Identify which cell holds the provided text, then report its (X, Y) central coordinate. 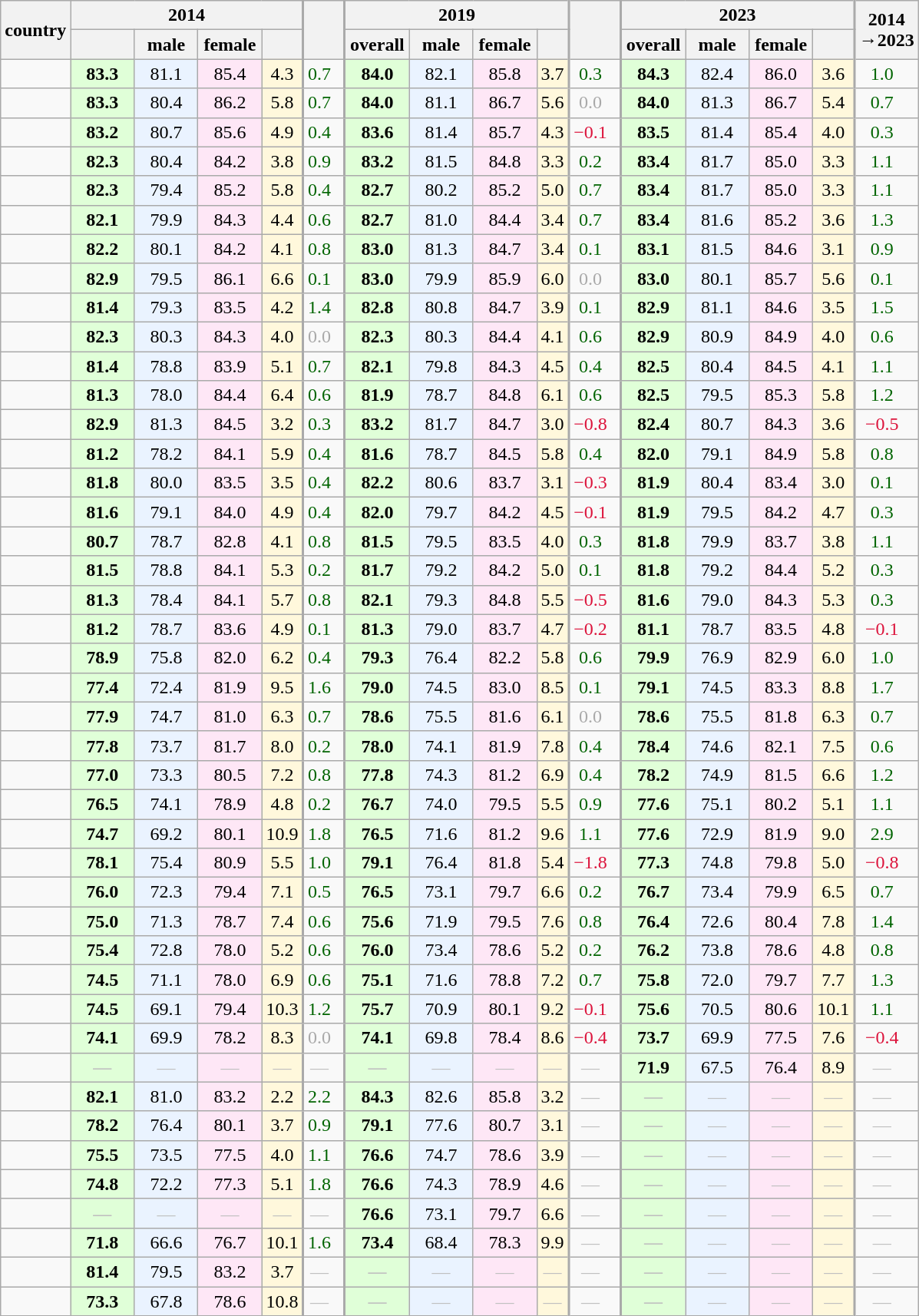
70.9 (441, 1009)
9.9 (553, 1242)
72.2 (166, 1184)
69.8 (441, 1038)
72.4 (166, 687)
4.4 (283, 220)
77.9 (103, 716)
72.6 (717, 921)
71.3 (166, 921)
86.0 (782, 74)
2019 (457, 15)
10.8 (283, 1301)
85.9 (505, 278)
72.9 (717, 833)
73.8 (717, 951)
−0.2 (595, 629)
75.7 (377, 1009)
77.0 (103, 775)
country (35, 30)
71.1 (166, 980)
10.9 (283, 833)
69.1 (166, 1009)
10.3 (283, 1009)
80.0 (166, 483)
7.4 (283, 921)
74.6 (717, 746)
72.3 (166, 892)
80.5 (230, 775)
8.3 (283, 1038)
−0.3 (595, 483)
74.0 (441, 804)
80.8 (441, 307)
85.3 (782, 395)
8.0 (283, 746)
70.5 (717, 1009)
2014→2023 (886, 30)
2.9 (886, 833)
9.2 (553, 1009)
0.5 (324, 892)
86.1 (230, 278)
77.4 (103, 687)
8.6 (553, 1038)
9.5 (283, 687)
67.8 (166, 1301)
76.9 (717, 658)
2014 (187, 15)
9.0 (834, 833)
67.5 (717, 1067)
83.1 (653, 249)
5.7 (283, 600)
1.7 (886, 687)
72.0 (717, 980)
4.6 (553, 1184)
6.2 (283, 658)
82.6 (441, 1096)
74.9 (717, 775)
8.5 (553, 687)
7.1 (283, 892)
72.8 (166, 951)
76.2 (653, 951)
78.3 (505, 1242)
6.4 (283, 395)
73.5 (166, 1155)
71.8 (103, 1242)
5.9 (283, 454)
−1.8 (595, 863)
86.2 (230, 103)
9.6 (553, 833)
4.2 (283, 307)
85.6 (230, 132)
69.2 (166, 833)
7.7 (834, 980)
2023 (738, 15)
66.6 (166, 1242)
68.4 (441, 1242)
8.9 (834, 1067)
8.8 (834, 687)
83.9 (230, 366)
6.5 (834, 892)
78.1 (103, 863)
75.0 (103, 921)
7.5 (834, 746)
1.5 (886, 307)
